Determine the [x, y] coordinate at the center of the cell enclosing the given text.  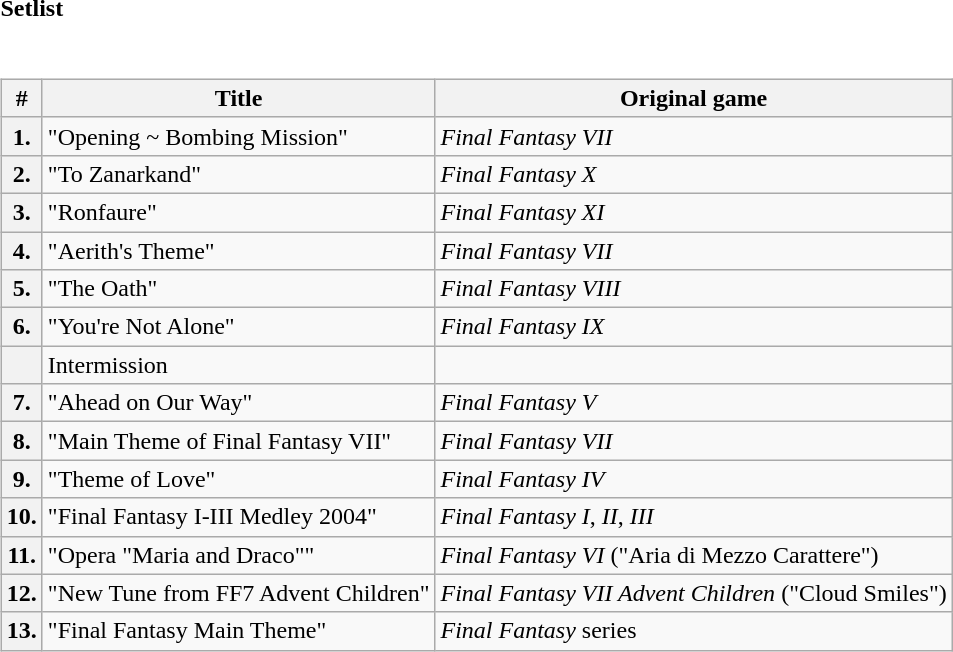
7. [22, 403]
Intermission [238, 365]
10. [22, 517]
9. [22, 479]
# [22, 98]
Title [238, 98]
"Final Fantasy I-III Medley 2004" [238, 517]
"Theme of Love" [238, 479]
13. [22, 631]
Final Fantasy XI [694, 212]
Final Fantasy VI ("Aria di Mezzo Carattere") [694, 555]
Original game [694, 98]
Final Fantasy I, II, III [694, 517]
"Final Fantasy Main Theme" [238, 631]
Final Fantasy VII Advent Children ("Cloud Smiles") [694, 593]
8. [22, 441]
Final Fantasy IV [694, 479]
"To Zanarkand" [238, 174]
12. [22, 593]
"Aerith's Theme" [238, 251]
"Opening ~ Bombing Mission" [238, 136]
3. [22, 212]
"Opera "Maria and Draco"" [238, 555]
4. [22, 251]
Final Fantasy IX [694, 327]
1. [22, 136]
2. [22, 174]
Final Fantasy V [694, 403]
"Ronfaure" [238, 212]
"The Oath" [238, 289]
Final Fantasy VIII [694, 289]
Final Fantasy series [694, 631]
Final Fantasy X [694, 174]
"You're Not Alone" [238, 327]
"New Tune from FF7 Advent Children" [238, 593]
"Main Theme of Final Fantasy VII" [238, 441]
"Ahead on Our Way" [238, 403]
11. [22, 555]
6. [22, 327]
5. [22, 289]
